Extract the (x, y) coordinate from the center of the cell holding the provided text.  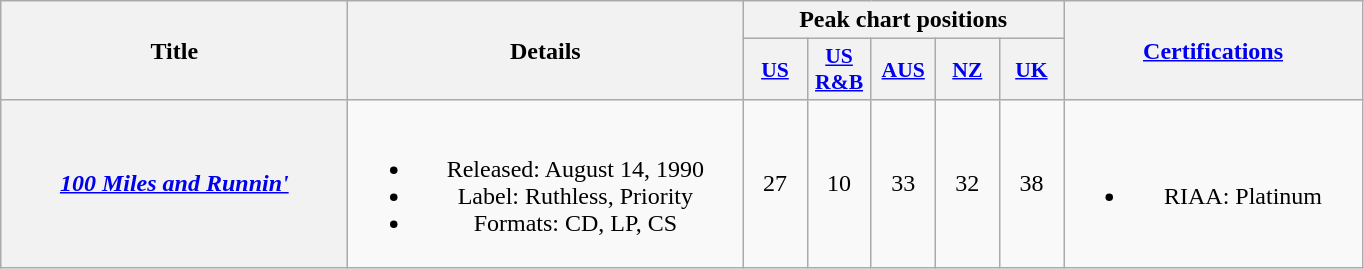
33 (903, 184)
UK (1031, 70)
Released: August 14, 1990Label: Ruthless, PriorityFormats: CD, LP, CS (546, 184)
NZ (967, 70)
RIAA: Platinum (1214, 184)
32 (967, 184)
Details (546, 50)
USR&B (839, 70)
Title (174, 50)
Certifications (1214, 50)
Peak chart positions (904, 20)
27 (775, 184)
AUS (903, 70)
US (775, 70)
38 (1031, 184)
100 Miles and Runnin' (174, 184)
10 (839, 184)
